Return the [X, Y] coordinate for the center point of the cell that contains the specified text.  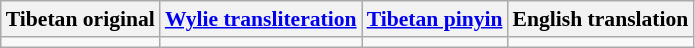
Wylie transliteration [261, 19]
English translation [601, 19]
Tibetan original [80, 19]
Tibetan pinyin [435, 19]
